Output the [X, Y] coordinate of the center of the cell containing the given text.  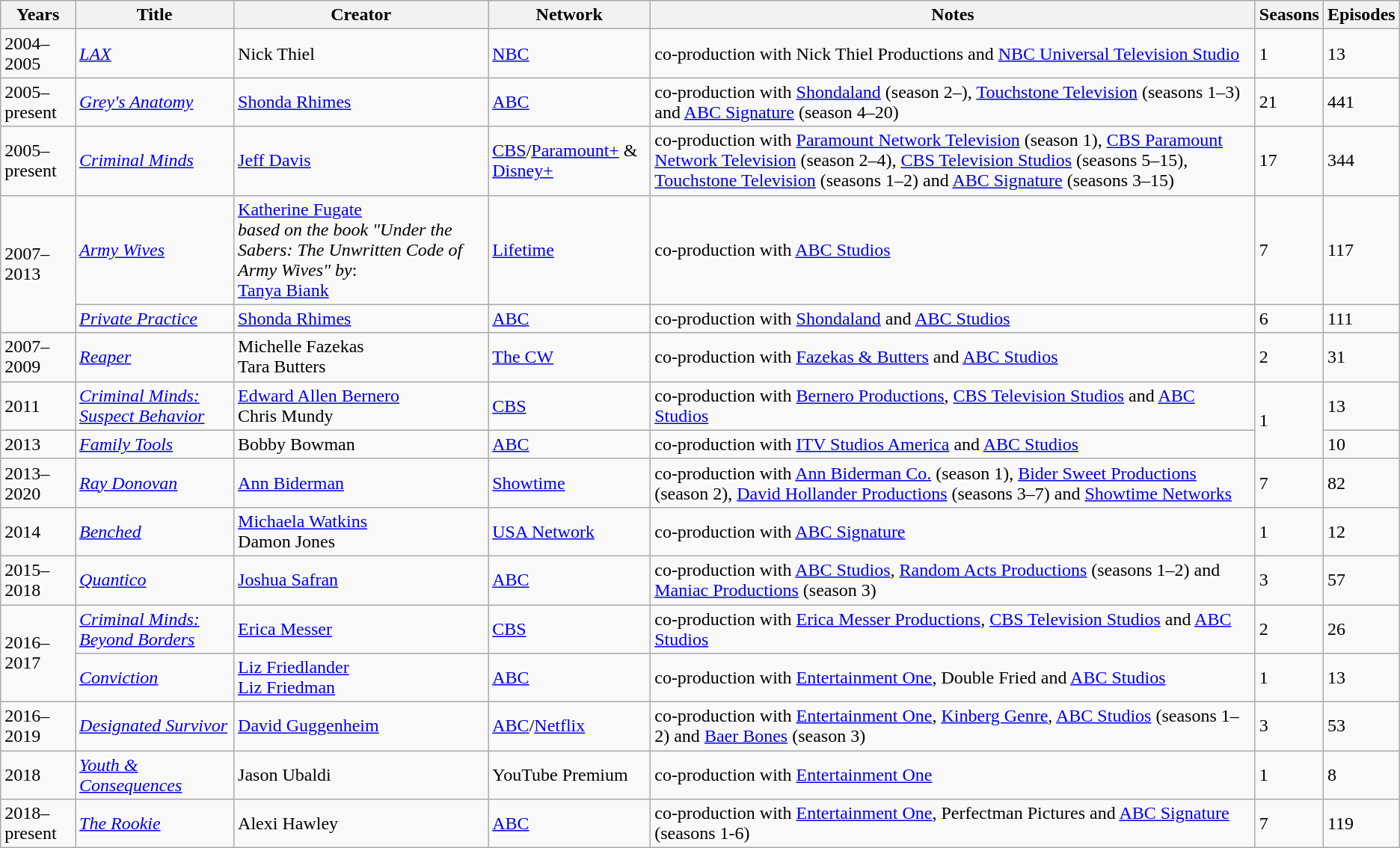
YouTube Premium [570, 775]
Lifetime [570, 250]
Reaper [155, 357]
Ray Donovan [155, 483]
Alexi Hawley [361, 824]
co-production with Entertainment One [953, 775]
2013 [38, 444]
344 [1361, 161]
Criminal Minds: Suspect Behavior [155, 405]
Notes [953, 15]
Army Wives [155, 250]
Benched [155, 531]
CBS/Paramount+ & Disney+ [570, 161]
co-production with Nick Thiel Productions and NBC Universal Television Studio [953, 54]
2018–present [38, 824]
Private Practice [155, 319]
2011 [38, 405]
co-production with ABC Studios, Random Acts Productions (seasons 1–2) and Maniac Productions (season 3) [953, 580]
co-production with Entertainment One, Perfectman Pictures and ABC Signature (seasons 1-6) [953, 824]
Criminal Minds [155, 161]
Liz FriedlanderLiz Friedman [361, 678]
The CW [570, 357]
2016–2017 [38, 653]
Katherine Fugatebased on the book "Under the Sabers: The Unwritten Code of Army Wives" by:Tanya Biank [361, 250]
17 [1289, 161]
Nick Thiel [361, 54]
co-production with Erica Messer Productions, CBS Television Studios and ABC Studios [953, 628]
Grey's Anatomy [155, 102]
Criminal Minds: Beyond Borders [155, 628]
LAX [155, 54]
Episodes [1361, 15]
David Guggenheim [361, 727]
Jeff Davis [361, 161]
co-production with ABC Studios [953, 250]
Erica Messer [361, 628]
2007–2009 [38, 357]
Title [155, 15]
The Rookie [155, 824]
co-production with Entertainment One, Double Fried and ABC Studios [953, 678]
co-production with ITV Studios America and ABC Studios [953, 444]
31 [1361, 357]
10 [1361, 444]
8 [1361, 775]
Seasons [1289, 15]
co-production with Fazekas & Butters and ABC Studios [953, 357]
Youth & Consequences [155, 775]
2013–2020 [38, 483]
2016–2019 [38, 727]
co-production with Shondaland (season 2–), Touchstone Television (seasons 1–3) and ABC Signature (season 4–20) [953, 102]
co-production with Bernero Productions, CBS Television Studios and ABC Studios [953, 405]
Jason Ubaldi [361, 775]
Creator [361, 15]
2015–2018 [38, 580]
co-production with ABC Signature [953, 531]
Conviction [155, 678]
2018 [38, 775]
NBC [570, 54]
Showtime [570, 483]
12 [1361, 531]
Michelle FazekasTara Butters [361, 357]
co-production with Entertainment One, Kinberg Genre, ABC Studios (seasons 1–2) and Baer Bones (season 3) [953, 727]
2007–2013 [38, 264]
53 [1361, 727]
2014 [38, 531]
441 [1361, 102]
6 [1289, 319]
Joshua Safran [361, 580]
Ann Biderman [361, 483]
ABC/Netflix [570, 727]
2004–2005 [38, 54]
Bobby Bowman [361, 444]
119 [1361, 824]
Michaela WatkinsDamon Jones [361, 531]
Family Tools [155, 444]
co-production with Shondaland and ABC Studios [953, 319]
117 [1361, 250]
Edward Allen BerneroChris Mundy [361, 405]
57 [1361, 580]
Quantico [155, 580]
USA Network [570, 531]
26 [1361, 628]
Designated Survivor [155, 727]
Years [38, 15]
Network [570, 15]
co-production with Ann Biderman Co. (season 1), Bider Sweet Productions (season 2), David Hollander Productions (seasons 3–7) and Showtime Networks [953, 483]
21 [1289, 102]
111 [1361, 319]
82 [1361, 483]
